For the text-containing cell, return its midpoint in [x, y] coordinate format. 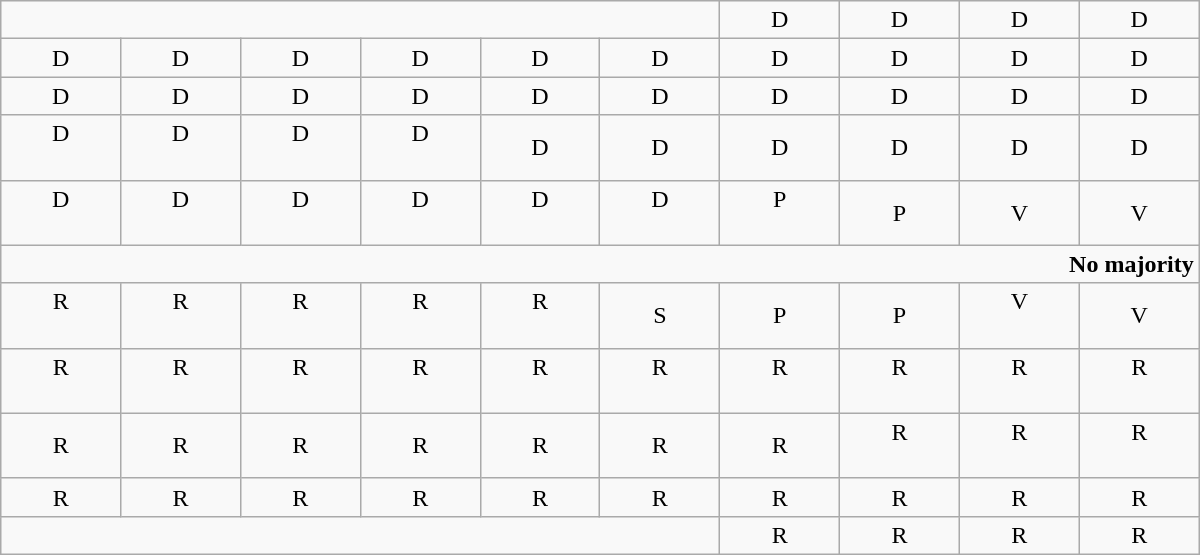
S [660, 316]
No majority [600, 264]
